Scan for the cell matching the given text and deliver its [x, y] coordinate at center. 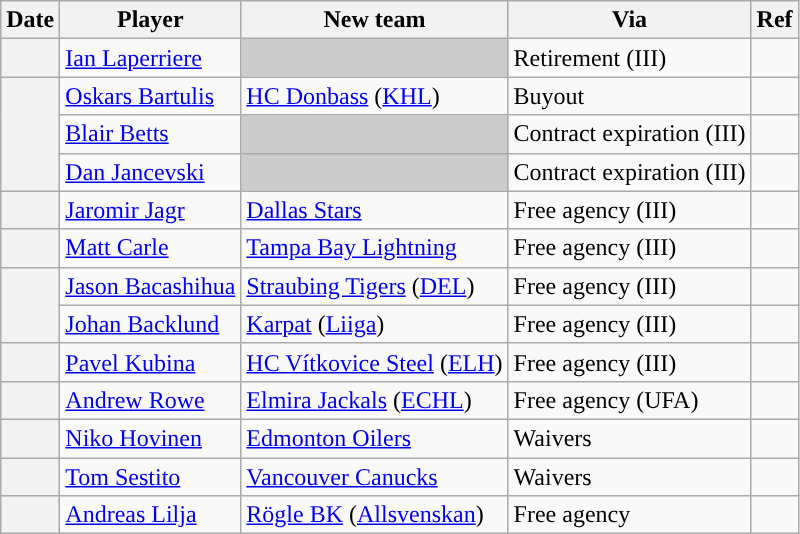
Tampa Bay Lightning [374, 248]
Free agency [630, 515]
Jason Bacashihua [150, 286]
Vancouver Canucks [374, 477]
Blair Betts [150, 134]
HC Vítkovice Steel (ELH) [374, 362]
Ref [774, 20]
New team [374, 20]
Buyout [630, 96]
Free agency (UFA) [630, 400]
Date [30, 20]
Ian Laperriere [150, 58]
Niko Hovinen [150, 438]
Edmonton Oilers [374, 438]
Matt Carle [150, 248]
Rögle BK (Allsvenskan) [374, 515]
Andreas Lilja [150, 515]
Player [150, 20]
Oskars Bartulis [150, 96]
Tom Sestito [150, 477]
Elmira Jackals (ECHL) [374, 400]
Jaromir Jagr [150, 210]
HC Donbass (KHL) [374, 96]
Pavel Kubina [150, 362]
Andrew Rowe [150, 400]
Dan Jancevski [150, 172]
Dallas Stars [374, 210]
Retirement (III) [630, 58]
Via [630, 20]
Karpat (Liiga) [374, 324]
Straubing Tigers (DEL) [374, 286]
Johan Backlund [150, 324]
